From the cell containing the given text, extract its center point as [X, Y] coordinate. 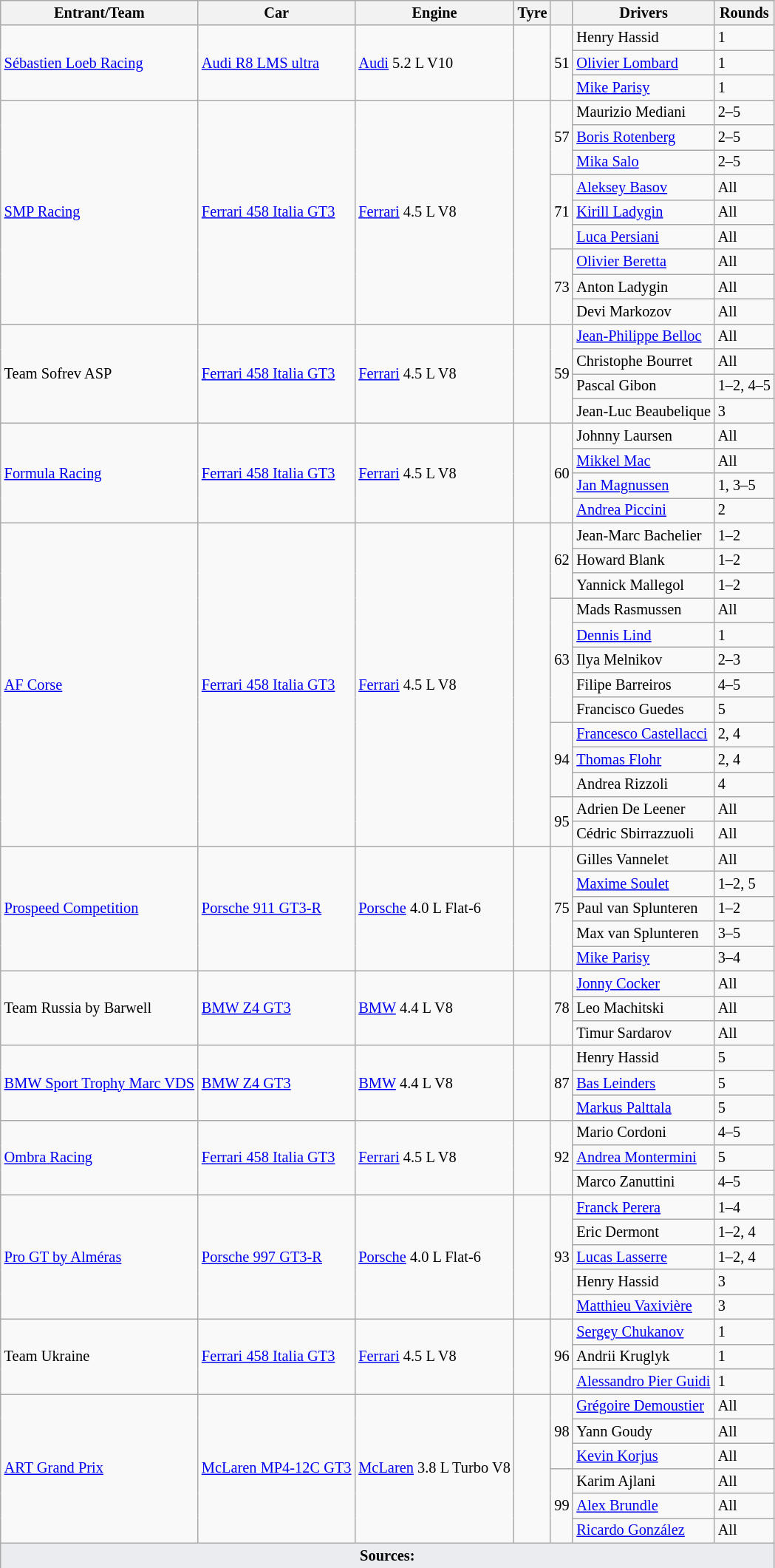
Adrien De Leener [643, 809]
Francesco Castellacci [643, 734]
AF Corse [99, 685]
Olivier Beretta [643, 262]
Ombra Racing [99, 1158]
87 [561, 1082]
Porsche 911 GT3-R [276, 909]
Maurizio Mediani [643, 112]
Mika Salo [643, 162]
Andrii Kruglyk [643, 1357]
Francisco Guedes [643, 710]
95 [561, 821]
McLaren MP4-12C GT3 [276, 1468]
Christophe Bourret [643, 362]
73 [561, 287]
96 [561, 1356]
Olivier Lombard [643, 63]
1, 3–5 [745, 486]
2 [745, 510]
Kirill Ladygin [643, 212]
62 [561, 560]
Markus Palttala [643, 1107]
Thomas Flohr [643, 759]
Gilles Vannelet [643, 859]
Matthieu Vaxivière [643, 1306]
94 [561, 758]
Devi Markozov [643, 311]
Marco Zanuttini [643, 1182]
Pro GT by Alméras [99, 1257]
Bas Leinders [643, 1083]
99 [561, 1505]
Formula Racing [99, 473]
59 [561, 374]
3–4 [745, 958]
Tyre [533, 13]
Mads Rasmussen [643, 610]
1–2, 5 [745, 883]
Car [276, 13]
75 [561, 909]
Jean-Philippe Belloc [643, 336]
93 [561, 1257]
92 [561, 1158]
Engine [434, 13]
Sébastien Loeb Racing [99, 62]
ART Grand Prix [99, 1468]
Lucas Lasserre [643, 1257]
Audi R8 LMS ultra [276, 62]
Jonny Cocker [643, 983]
Team Russia by Barwell [99, 1008]
Franck Perera [643, 1207]
Andrea Rizzoli [643, 784]
Anton Ladygin [643, 287]
Sergey Chukanov [643, 1331]
Team Ukraine [99, 1356]
Howard Blank [643, 560]
Andrea Piccini [643, 510]
Jean-Luc Beaubelique [643, 411]
Yann Goudy [643, 1431]
Eric Dermont [643, 1232]
Andrea Montermini [643, 1158]
1–2, 4–5 [745, 386]
Johnny Laursen [643, 435]
Pascal Gibon [643, 386]
Ricardo González [643, 1530]
1–4 [745, 1207]
Audi 5.2 L V10 [434, 62]
Aleksey Basov [643, 187]
Kevin Korjus [643, 1456]
4 [745, 784]
Mario Cordoni [643, 1133]
Cédric Sbirrazzuoli [643, 834]
Jan Magnussen [643, 486]
Rounds [745, 13]
2–3 [745, 659]
3–5 [745, 934]
Drivers [643, 13]
Sources: [387, 1555]
51 [561, 62]
Filipe Barreiros [643, 685]
Prospeed Competition [99, 909]
Max van Splunteren [643, 934]
Paul van Splunteren [643, 909]
BMW Sport Trophy Marc VDS [99, 1082]
Maxime Soulet [643, 883]
Timur Sardarov [643, 1033]
63 [561, 659]
78 [561, 1008]
Ilya Melnikov [643, 659]
Dennis Lind [643, 635]
Karim Ajlani [643, 1481]
Jean-Marc Bachelier [643, 535]
SMP Racing [99, 211]
Mikkel Mac [643, 461]
Luca Persiani [643, 237]
Porsche 997 GT3-R [276, 1257]
57 [561, 138]
Entrant/Team [99, 13]
Team Sofrev ASP [99, 374]
McLaren 3.8 L Turbo V8 [434, 1468]
Boris Rotenberg [643, 138]
Alessandro Pier Guidi [643, 1381]
Leo Machitski [643, 1008]
Alex Brundle [643, 1506]
Grégoire Demoustier [643, 1406]
60 [561, 473]
Yannick Mallegol [643, 585]
98 [561, 1431]
71 [561, 211]
